Pinpoint the cell where the given text exists, returning its [X, Y] midpoint coordinate. 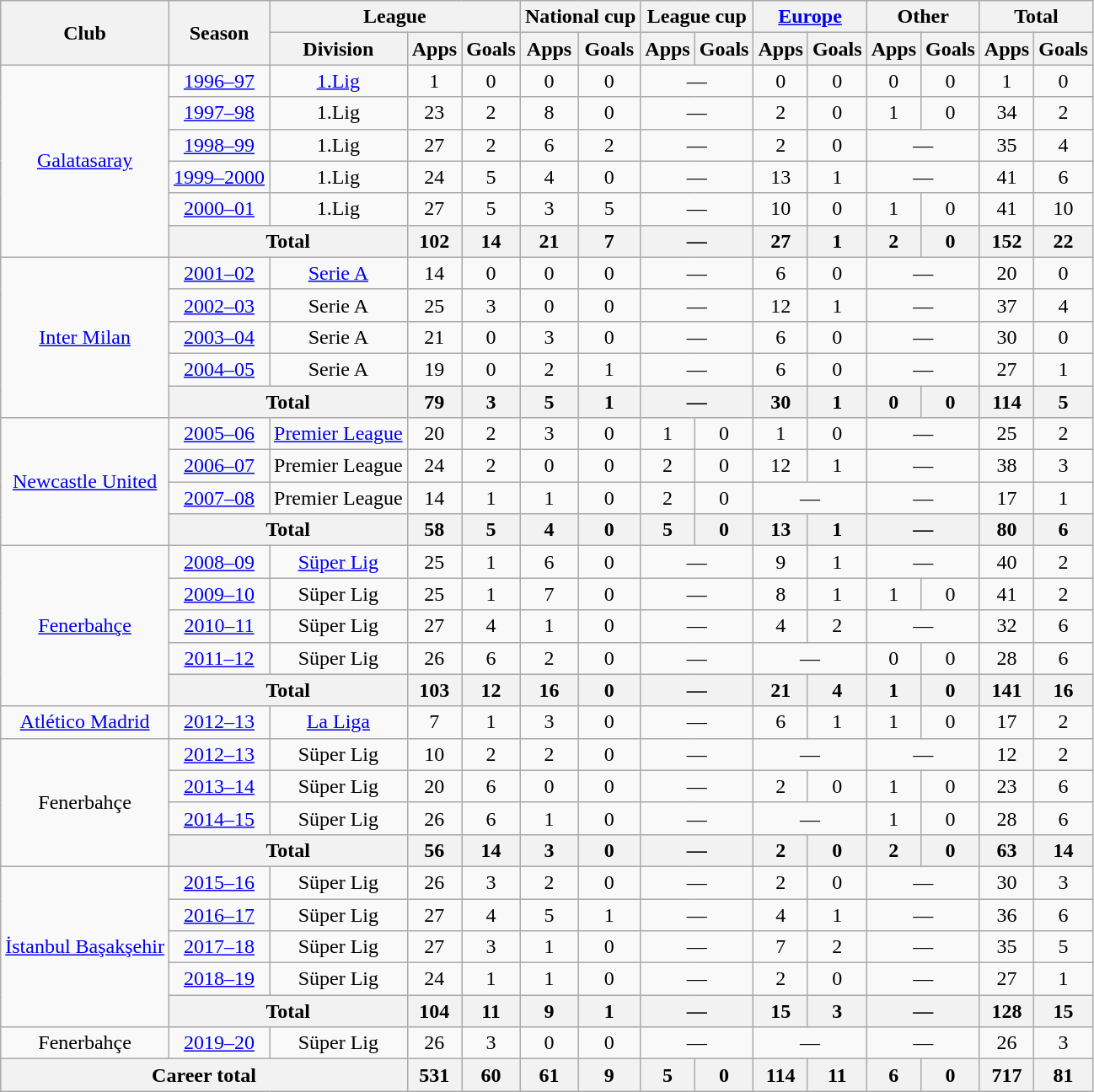
2013–14 [219, 786]
531 [434, 1075]
2010–11 [219, 626]
2005–06 [219, 434]
Europe [810, 17]
37 [1006, 305]
İstanbul Başakşehir [85, 946]
Other [923, 17]
141 [1006, 690]
128 [1006, 1011]
1996–97 [219, 81]
79 [434, 402]
2007–08 [219, 498]
2014–15 [219, 818]
Galatasaray [85, 161]
60 [491, 1075]
2018–19 [219, 979]
Atlético Madrid [85, 722]
2019–20 [219, 1043]
102 [434, 241]
80 [1006, 530]
2002–03 [219, 305]
1998–99 [219, 145]
2016–17 [219, 914]
56 [434, 850]
104 [434, 1011]
League [395, 17]
81 [1064, 1075]
32 [1006, 626]
Club [85, 33]
2000–01 [219, 209]
63 [1006, 850]
2004–05 [219, 369]
34 [1006, 113]
58 [434, 530]
2003–04 [219, 337]
2011–12 [219, 658]
1997–98 [219, 113]
61 [549, 1075]
103 [434, 690]
152 [1006, 241]
36 [1006, 914]
22 [1064, 241]
Newcastle United [85, 482]
Inter Milan [85, 337]
19 [434, 369]
League cup [697, 17]
717 [1006, 1075]
2006–07 [219, 466]
National cup [580, 17]
2001–02 [219, 273]
38 [1006, 466]
1999–2000 [219, 177]
2008–09 [219, 562]
2009–10 [219, 594]
Division [339, 49]
2015–16 [219, 882]
40 [1006, 562]
Career total [204, 1075]
Season [219, 33]
2017–18 [219, 947]
La Liga [339, 722]
